Search for the cell housing the specified text and yield its [X, Y] center coordinate. 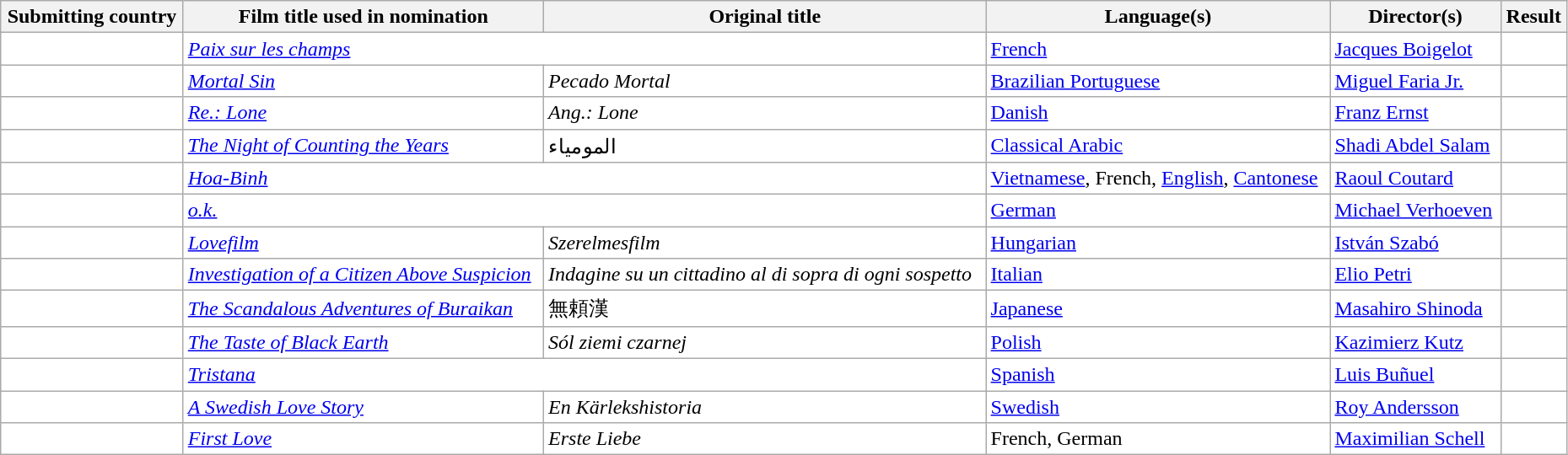
Shadi Abdel Salam [1415, 146]
Director(s) [1415, 17]
Szerelmesfilm [766, 243]
Language(s) [1158, 17]
Lovefilm [363, 243]
Italian [1158, 275]
Masahiro Shinoda [1415, 308]
無頼漢 [766, 308]
Mortal Sin [363, 81]
Roy Andersson [1415, 407]
Paix sur les champs [585, 49]
Brazilian Portuguese [1158, 81]
Investigation of a Citizen Above Suspicion [363, 275]
Michael Verhoeven [1415, 211]
Sól ziemi czarnej [766, 342]
Submitting country [92, 17]
Elio Petri [1415, 275]
المومياء [766, 146]
Erste Liebe [766, 439]
German [1158, 211]
French [1158, 49]
Indagine su un cittadino al di sopra di ogni sospetto [766, 275]
Franz Ernst [1415, 113]
Danish [1158, 113]
o.k. [585, 211]
Re.: Lone [363, 113]
Original title [766, 17]
First Love [363, 439]
The Taste of Black Earth [363, 342]
Raoul Coutard [1415, 179]
Swedish [1158, 407]
Tristana [585, 374]
Japanese [1158, 308]
French, German [1158, 439]
Pecado Mortal [766, 81]
Luis Buñuel [1415, 374]
István Szabó [1415, 243]
Film title used in nomination [363, 17]
Ang.: Lone [766, 113]
Maximilian Schell [1415, 439]
Kazimierz Kutz [1415, 342]
Result [1533, 17]
Hungarian [1158, 243]
Classical Arabic [1158, 146]
A Swedish Love Story [363, 407]
En Kärlekshistoria [766, 407]
Spanish [1158, 374]
Vietnamese, French, English, Cantonese [1158, 179]
Miguel Faria Jr. [1415, 81]
Hoa-Binh [585, 179]
Jacques Boigelot [1415, 49]
Polish [1158, 342]
The Night of Counting the Years [363, 146]
The Scandalous Adventures of Buraikan [363, 308]
